For the text-containing cell, return its midpoint in [X, Y] coordinate format. 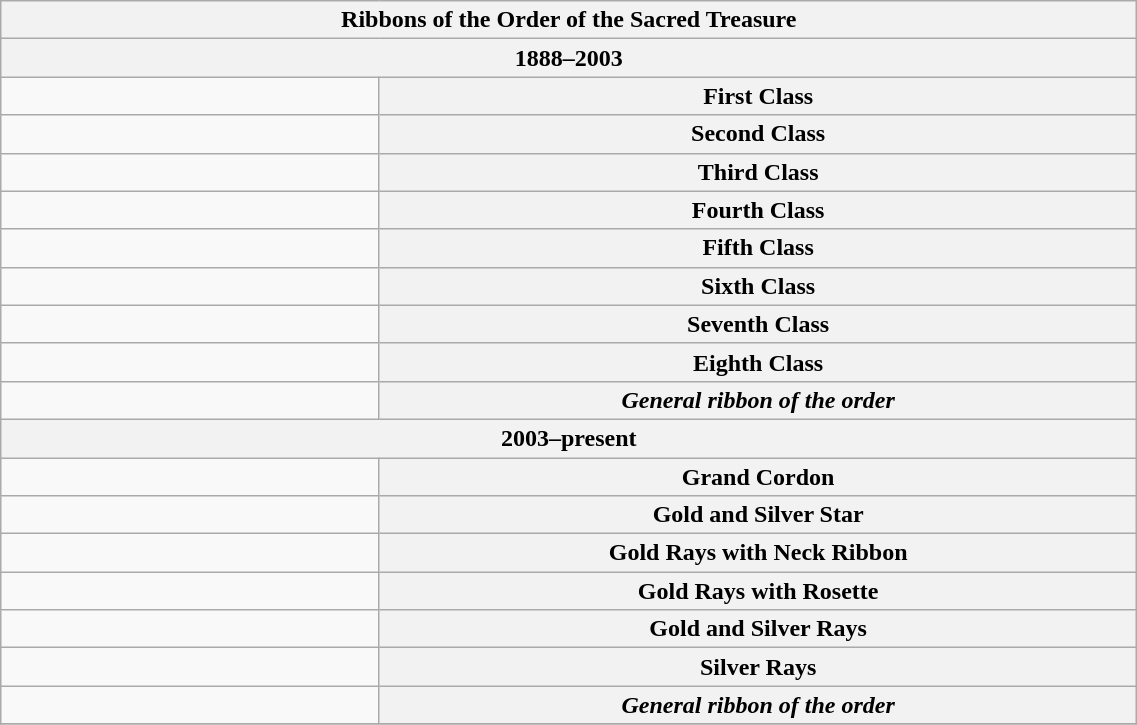
Fourth Class [758, 210]
Ribbons of the Order of the Sacred Treasure [569, 20]
Seventh Class [758, 324]
Gold Rays with Neck Ribbon [758, 553]
2003–present [569, 438]
Silver Rays [758, 667]
Eighth Class [758, 362]
Grand Cordon [758, 477]
Third Class [758, 172]
1888–2003 [569, 58]
Gold Rays with Rosette [758, 591]
Gold and Silver Star [758, 515]
Second Class [758, 134]
Sixth Class [758, 286]
Fifth Class [758, 248]
First Class [758, 96]
Gold and Silver Rays [758, 629]
